From the cell containing the given text, extract its center point as [X, Y] coordinate. 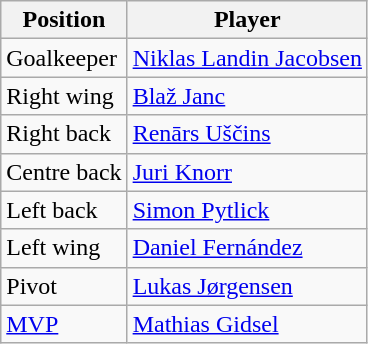
Pivot [64, 286]
Left back [64, 210]
MVP [64, 324]
Player [247, 20]
Simon Pytlick [247, 210]
Right back [64, 134]
Position [64, 20]
Mathias Gidsel [247, 324]
Lukas Jørgensen [247, 286]
Daniel Fernández [247, 248]
Right wing [64, 96]
Goalkeeper [64, 58]
Left wing [64, 248]
Centre back [64, 172]
Blaž Janc [247, 96]
Renārs Uščins [247, 134]
Juri Knorr [247, 172]
Niklas Landin Jacobsen [247, 58]
